From the cell containing the given text, extract its center point as (x, y) coordinate. 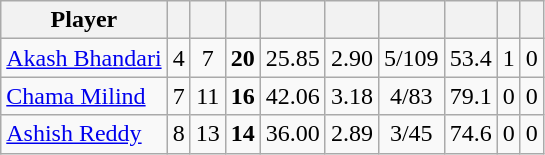
1 (508, 58)
13 (208, 134)
Player (84, 20)
53.4 (470, 58)
16 (242, 96)
Ashish Reddy (84, 134)
74.6 (470, 134)
2.89 (352, 134)
8 (178, 134)
14 (242, 134)
25.85 (292, 58)
2.90 (352, 58)
4 (178, 58)
Akash Bhandari (84, 58)
Chama Milind (84, 96)
5/109 (411, 58)
11 (208, 96)
3.18 (352, 96)
20 (242, 58)
4/83 (411, 96)
42.06 (292, 96)
3/45 (411, 134)
79.1 (470, 96)
36.00 (292, 134)
